Output the (x, y) coordinate of the center of the cell containing the given text.  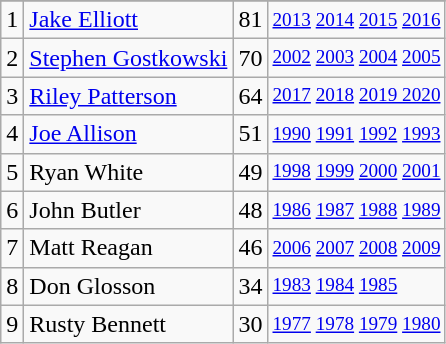
1983 1984 1985 (356, 286)
30 (250, 324)
Matt Reagan (128, 248)
Stephen Gostkowski (128, 58)
Rusty Bennett (128, 324)
2 (12, 58)
2002 2003 2004 2005 (356, 58)
Jake Elliott (128, 20)
48 (250, 210)
1 (12, 20)
7 (12, 248)
9 (12, 324)
Ryan White (128, 172)
2006 2007 2008 2009 (356, 248)
1986 1987 1988 1989 (356, 210)
1977 1978 1979 1980 (356, 324)
1998 1999 2000 2001 (356, 172)
46 (250, 248)
Don Glosson (128, 286)
5 (12, 172)
49 (250, 172)
81 (250, 20)
3 (12, 96)
Riley Patterson (128, 96)
Joe Allison (128, 134)
1990 1991 1992 1993 (356, 134)
70 (250, 58)
2017 2018 2019 2020 (356, 96)
6 (12, 210)
34 (250, 286)
John Butler (128, 210)
64 (250, 96)
8 (12, 286)
2013 2014 2015 2016 (356, 20)
51 (250, 134)
4 (12, 134)
